Identify which cell holds the provided text, then report its [X, Y] central coordinate. 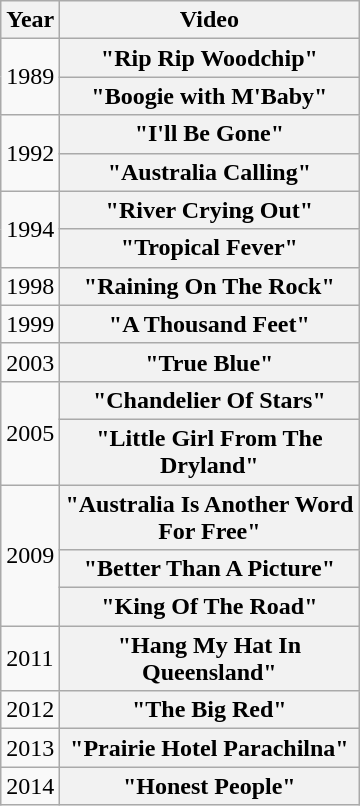
1994 [30, 229]
"True Blue" [210, 362]
2013 [30, 748]
"Australia Is Another Word For Free" [210, 516]
"Little Girl From The Dryland" [210, 452]
"Chandelier Of Stars" [210, 400]
1998 [30, 286]
Video [210, 20]
2012 [30, 710]
1999 [30, 324]
"Better Than A Picture" [210, 569]
1989 [30, 77]
2011 [30, 658]
"Boogie with M'Baby" [210, 96]
2014 [30, 786]
"Hang My Hat In Queensland" [210, 658]
2005 [30, 432]
"I'll Be Gone" [210, 134]
"A Thousand Feet" [210, 324]
2003 [30, 362]
"Prairie Hotel Parachilna" [210, 748]
2009 [30, 554]
"River Crying Out" [210, 210]
"Raining On The Rock" [210, 286]
Year [30, 20]
"Rip Rip Woodchip" [210, 58]
"The Big Red" [210, 710]
"Honest People" [210, 786]
1992 [30, 153]
"King Of The Road" [210, 607]
"Australia Calling" [210, 172]
"Tropical Fever" [210, 248]
